Determine the [X, Y] coordinate at the center of the cell enclosing the given text.  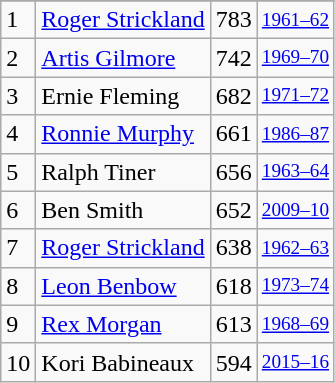
Rex Morgan [123, 324]
1986–87 [295, 134]
613 [234, 324]
2009–10 [295, 210]
10 [18, 362]
3 [18, 96]
1973–74 [295, 286]
594 [234, 362]
7 [18, 248]
638 [234, 248]
Ralph Tiner [123, 172]
Leon Benbow [123, 286]
1971–72 [295, 96]
9 [18, 324]
1969–70 [295, 58]
682 [234, 96]
Artis Gilmore [123, 58]
783 [234, 20]
1963–64 [295, 172]
1 [18, 20]
6 [18, 210]
652 [234, 210]
Kori Babineaux [123, 362]
8 [18, 286]
618 [234, 286]
Ronnie Murphy [123, 134]
5 [18, 172]
1962–63 [295, 248]
656 [234, 172]
1968–69 [295, 324]
Ernie Fleming [123, 96]
4 [18, 134]
Ben Smith [123, 210]
1961–62 [295, 20]
2015–16 [295, 362]
742 [234, 58]
661 [234, 134]
2 [18, 58]
